Return the (x, y) coordinate for the center point of the cell that contains the specified text.  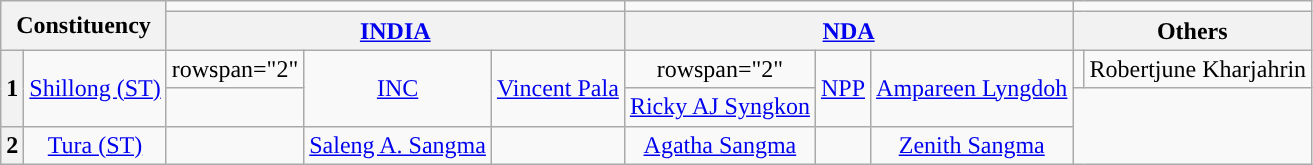
2 (12, 145)
Ampareen Lyngdoh (972, 88)
INDIA (395, 31)
NPP (842, 88)
Saleng A. Sangma (398, 145)
Shillong (ST) (95, 88)
Zenith Sangma (972, 145)
Ricky AJ Syngkon (720, 107)
Others (1192, 31)
NDA (848, 31)
Tura (ST) (95, 145)
Agatha Sangma (720, 145)
1 (12, 88)
Vincent Pala (558, 88)
Constituency (84, 26)
INC (398, 88)
Robertjune Kharjahrin (1198, 69)
